Pinpoint the cell where the given text exists, returning its [x, y] midpoint coordinate. 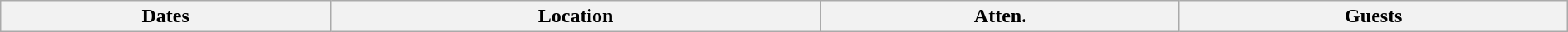
Guests [1373, 16]
Location [576, 16]
Atten. [1001, 16]
Dates [165, 16]
